Scan for the cell matching the given text and deliver its (X, Y) coordinate at center. 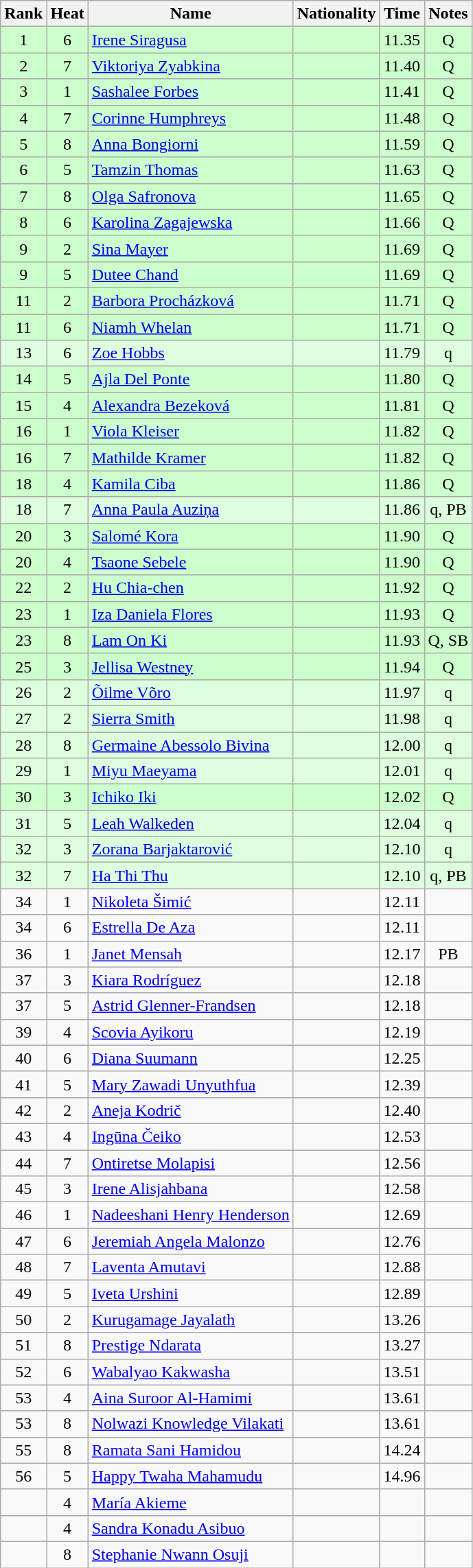
11.97 (402, 692)
Karolina Zagajewska (191, 222)
Anna Bongiorni (191, 144)
Aneja Kodrič (191, 1110)
11.79 (402, 353)
Rank (23, 14)
11.81 (402, 406)
52 (23, 1372)
Germaine Abessolo Bivina (191, 745)
11.35 (402, 40)
14.24 (402, 1450)
12.19 (402, 1032)
14.96 (402, 1476)
12.25 (402, 1058)
Viola Kleiser (191, 432)
13.26 (402, 1320)
Scovia Ayikoru (191, 1032)
46 (23, 1215)
11.66 (402, 222)
44 (23, 1163)
Iveta Urshini (191, 1294)
11.94 (402, 666)
22 (23, 588)
Iza Daniela Flores (191, 614)
42 (23, 1110)
12.40 (402, 1110)
13.27 (402, 1346)
47 (23, 1241)
12.76 (402, 1241)
11.65 (402, 196)
Mary Zawadi Unyuthfua (191, 1084)
Corinne Humphreys (191, 118)
Diana Suumann (191, 1058)
Estrella De Aza (191, 928)
11.98 (402, 718)
12.58 (402, 1189)
27 (23, 718)
13 (23, 353)
28 (23, 745)
María Akieme (191, 1502)
Janet Mensah (191, 954)
Sierra Smith (191, 718)
55 (23, 1450)
31 (23, 823)
Heat (67, 14)
12.88 (402, 1267)
Aina Suroor Al-Hamimi (191, 1398)
Ontiretse Molapisi (191, 1163)
Mathilde Kramer (191, 458)
12.17 (402, 954)
Irene Siragusa (191, 40)
Kiara Rodríguez (191, 980)
48 (23, 1267)
14 (23, 379)
Astrid Glenner-Frandsen (191, 1006)
Kurugamage Jayalath (191, 1320)
12.00 (402, 745)
Lam On Ki (191, 640)
12.53 (402, 1136)
Sina Mayer (191, 248)
26 (23, 692)
Olga Safronova (191, 196)
Stephanie Nwann Osuji (191, 1554)
Sandra Konadu Asibuo (191, 1528)
Jellisa Westney (191, 666)
Dutee Chand (191, 274)
12.01 (402, 771)
Alexandra Bezeková (191, 406)
43 (23, 1136)
11.41 (402, 92)
Ajla Del Ponte (191, 379)
PB (448, 954)
41 (23, 1084)
49 (23, 1294)
Nationality (336, 14)
11.48 (402, 118)
11.63 (402, 170)
12.04 (402, 823)
Ingūna Čeiko (191, 1136)
Barbora Procházková (191, 301)
12.69 (402, 1215)
12.02 (402, 797)
13.51 (402, 1372)
Notes (448, 14)
Q, SB (448, 640)
Õilme Võro (191, 692)
29 (23, 771)
Kamila Ciba (191, 484)
12.89 (402, 1294)
Tamzin Thomas (191, 170)
Anna Paula Auziņa (191, 510)
Viktoriya Zyabkina (191, 66)
Ramata Sani Hamidou (191, 1450)
56 (23, 1476)
12.56 (402, 1163)
Zorana Barjaktarović (191, 850)
Salomé Kora (191, 536)
40 (23, 1058)
11.59 (402, 144)
11.80 (402, 379)
51 (23, 1346)
Name (191, 14)
45 (23, 1189)
Nolwazi Knowledge Vilakati (191, 1424)
Ichiko Iki (191, 797)
25 (23, 666)
11.40 (402, 66)
36 (23, 954)
Sashalee Forbes (191, 92)
Nadeeshani Henry Henderson (191, 1215)
Tsaone Sebele (191, 562)
39 (23, 1032)
12.39 (402, 1084)
50 (23, 1320)
Laventa Amutavi (191, 1267)
15 (23, 406)
Time (402, 14)
Zoe Hobbs (191, 353)
Prestige Ndarata (191, 1346)
Irene Alisjahbana (191, 1189)
Wabalyao Kakwasha (191, 1372)
11.92 (402, 588)
30 (23, 797)
Hu Chia-chen (191, 588)
Leah Walkeden (191, 823)
Jeremiah Angela Malonzo (191, 1241)
Happy Twaha Mahamudu (191, 1476)
Niamh Whelan (191, 327)
Nikoleta Šimić (191, 902)
Ha Thi Thu (191, 876)
Miyu Maeyama (191, 771)
